Detect which cell encompasses the target text, then output its (x, y) center coordinate. 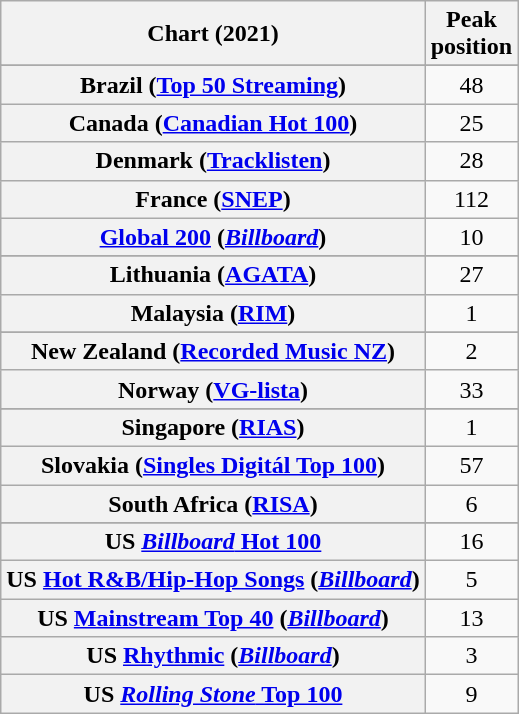
2 (471, 351)
France (SNEP) (213, 199)
16 (471, 542)
28 (471, 161)
Malaysia (RIM) (213, 313)
New Zealand (Recorded Music NZ) (213, 351)
Denmark (Tracklisten) (213, 161)
112 (471, 199)
South Africa (RISA) (213, 503)
US Mainstream Top 40 (Billboard) (213, 618)
5 (471, 580)
6 (471, 503)
13 (471, 618)
Slovakia (Singles Digitál Top 100) (213, 465)
57 (471, 465)
10 (471, 237)
Chart (2021) (213, 34)
Peakposition (471, 34)
27 (471, 275)
Brazil (Top 50 Streaming) (213, 85)
US Billboard Hot 100 (213, 542)
Norway (VG-lista) (213, 389)
US Rhythmic (Billboard) (213, 656)
US Rolling Stone Top 100 (213, 694)
Lithuania (AGATA) (213, 275)
9 (471, 694)
US Hot R&B/Hip-Hop Songs (Billboard) (213, 580)
33 (471, 389)
3 (471, 656)
Singapore (RIAS) (213, 427)
Global 200 (Billboard) (213, 237)
48 (471, 85)
Canada (Canadian Hot 100) (213, 123)
25 (471, 123)
